Locate the cell with the specified text and output its [X, Y] center coordinate. 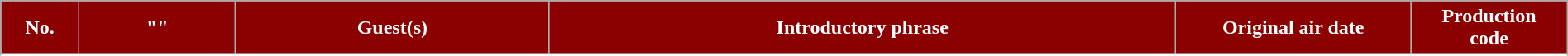
Production code [1489, 28]
No. [40, 28]
Introductory phrase [863, 28]
"" [157, 28]
Original air date [1293, 28]
Guest(s) [392, 28]
